For the text-containing cell, return its midpoint in [X, Y] coordinate format. 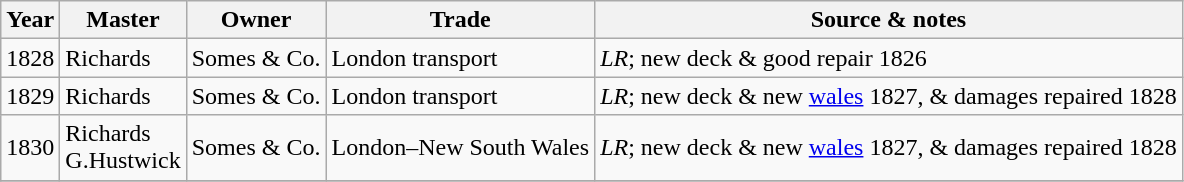
Trade [460, 20]
1830 [30, 148]
Master [123, 20]
RichardsG.Hustwick [123, 148]
Owner [256, 20]
1829 [30, 96]
1828 [30, 58]
Source & notes [889, 20]
Year [30, 20]
London–New South Wales [460, 148]
LR; new deck & good repair 1826 [889, 58]
